For the text-containing cell, return its midpoint in (X, Y) coordinate format. 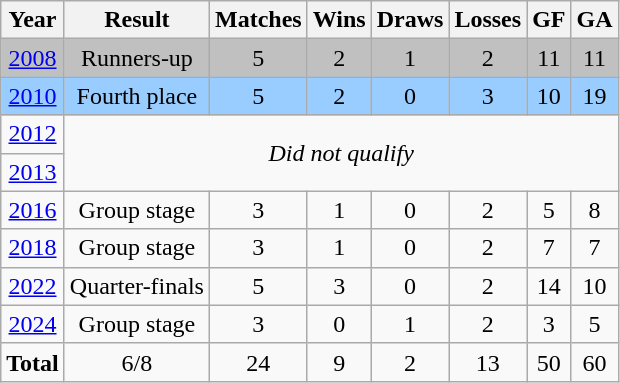
GF (549, 20)
2013 (33, 172)
2024 (33, 324)
8 (594, 210)
2010 (33, 96)
14 (549, 286)
Year (33, 20)
2016 (33, 210)
Runners-up (136, 58)
19 (594, 96)
2022 (33, 286)
2012 (33, 134)
Matches (258, 20)
13 (488, 362)
Fourth place (136, 96)
Losses (488, 20)
GA (594, 20)
9 (339, 362)
Did not qualify (341, 153)
Wins (339, 20)
Quarter-finals (136, 286)
Total (33, 362)
Result (136, 20)
24 (258, 362)
2008 (33, 58)
6/8 (136, 362)
50 (549, 362)
2018 (33, 248)
60 (594, 362)
Draws (410, 20)
